Pinpoint the cell where the given text exists, returning its (x, y) midpoint coordinate. 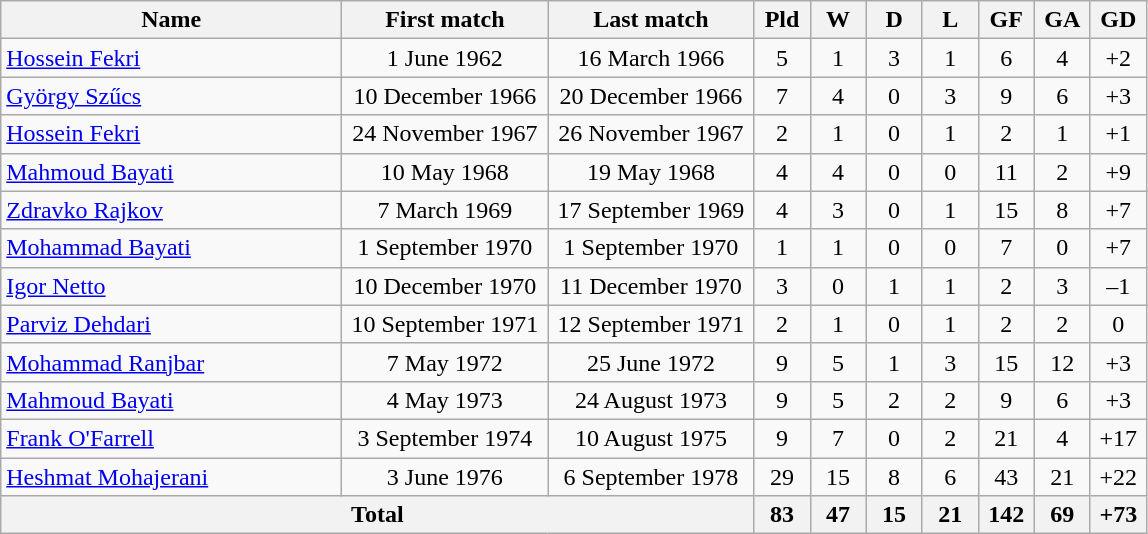
3 June 1976 (445, 477)
10 December 1966 (445, 96)
Last match (651, 20)
142 (1006, 515)
6 September 1978 (651, 477)
Name (172, 20)
16 March 1966 (651, 58)
György Szűcs (172, 96)
+2 (1118, 58)
D (894, 20)
L (950, 20)
43 (1006, 477)
GD (1118, 20)
Pld (782, 20)
29 (782, 477)
W (838, 20)
Igor Netto (172, 286)
Parviz Dehdari (172, 324)
First match (445, 20)
11 December 1970 (651, 286)
19 May 1968 (651, 172)
GA (1062, 20)
47 (838, 515)
11 (1006, 172)
Heshmat Mohajerani (172, 477)
83 (782, 515)
+1 (1118, 134)
3 September 1974 (445, 438)
1 June 1962 (445, 58)
+22 (1118, 477)
7 May 1972 (445, 362)
25 June 1972 (651, 362)
12 September 1971 (651, 324)
10 September 1971 (445, 324)
24 November 1967 (445, 134)
–1 (1118, 286)
20 December 1966 (651, 96)
Zdravko Rajkov (172, 210)
GF (1006, 20)
12 (1062, 362)
10 May 1968 (445, 172)
10 December 1970 (445, 286)
17 September 1969 (651, 210)
24 August 1973 (651, 400)
4 May 1973 (445, 400)
Frank O'Farrell (172, 438)
+73 (1118, 515)
7 March 1969 (445, 210)
+17 (1118, 438)
+9 (1118, 172)
26 November 1967 (651, 134)
Total (378, 515)
10 August 1975 (651, 438)
Mohammad Bayati (172, 248)
69 (1062, 515)
Mohammad Ranjbar (172, 362)
